Search for the cell housing the specified text and yield its (X, Y) center coordinate. 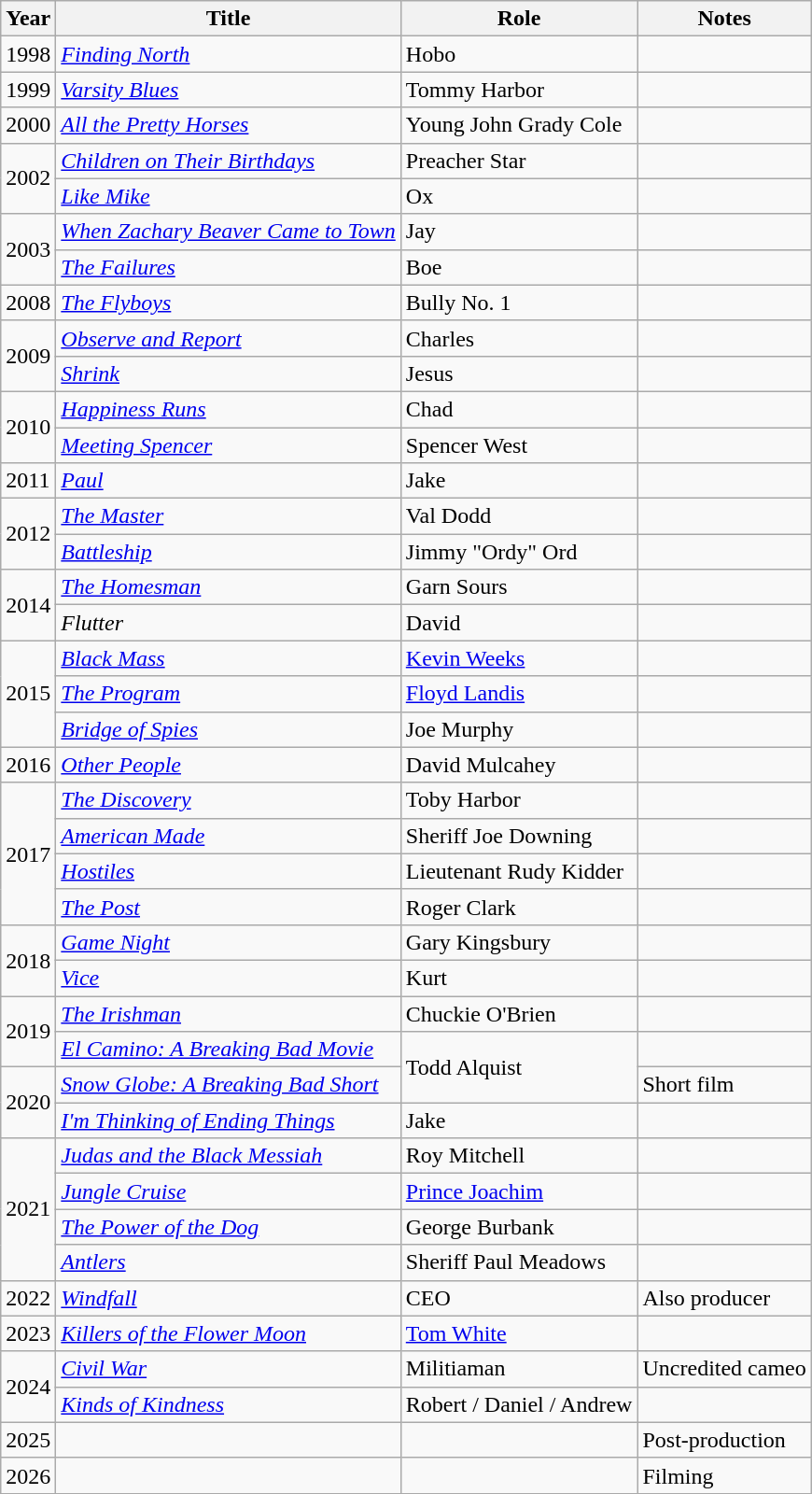
Robert / Daniel / Andrew (519, 1404)
2019 (28, 1031)
Jimmy "Ordy" Ord (519, 552)
David (519, 623)
2016 (28, 765)
Kevin Weeks (519, 658)
Like Mike (228, 196)
The Master (228, 516)
The Post (228, 907)
Garn Sours (519, 587)
Paul (228, 481)
Bridge of Spies (228, 729)
Finding North (228, 54)
Jay (519, 232)
Tommy Harbor (519, 90)
Hostiles (228, 871)
Preacher Star (519, 161)
Charles (519, 338)
The Power of the Dog (228, 1227)
Tom White (519, 1333)
The Homesman (228, 587)
David Mulcahey (519, 765)
George Burbank (519, 1227)
Vice (228, 978)
Spencer West (519, 445)
Militiaman (519, 1369)
Short film (724, 1085)
Jesus (519, 373)
2026 (28, 1475)
Jungle Cruise (228, 1191)
Filming (724, 1475)
Year (28, 19)
Kurt (519, 978)
Judas and the Black Messiah (228, 1156)
2025 (28, 1440)
2018 (28, 960)
Kinds of Kindness (228, 1404)
Notes (724, 19)
Floyd Landis (519, 694)
2015 (28, 694)
Killers of the Flower Moon (228, 1333)
Joe Murphy (519, 729)
The Irishman (228, 1013)
2008 (28, 303)
2024 (28, 1387)
1998 (28, 54)
Varsity Blues (228, 90)
2017 (28, 853)
2000 (28, 125)
2020 (28, 1103)
Happiness Runs (228, 409)
Sheriff Paul Meadows (519, 1262)
American Made (228, 836)
2009 (28, 356)
Other People (228, 765)
Role (519, 19)
Uncredited cameo (724, 1369)
Prince Joachim (519, 1191)
Toby Harbor (519, 800)
Children on Their Birthdays (228, 161)
Bully No. 1 (519, 303)
The Discovery (228, 800)
2014 (28, 605)
Ox (519, 196)
2022 (28, 1298)
Shrink (228, 373)
2003 (28, 249)
2023 (28, 1333)
Lieutenant Rudy Kidder (519, 871)
The Program (228, 694)
2011 (28, 481)
Boe (519, 267)
Post-production (724, 1440)
2002 (28, 178)
Meeting Spencer (228, 445)
Also producer (724, 1298)
Snow Globe: A Breaking Bad Short (228, 1085)
2012 (28, 534)
Civil War (228, 1369)
Chuckie O'Brien (519, 1013)
Flutter (228, 623)
Title (228, 19)
All the Pretty Horses (228, 125)
1999 (28, 90)
Roger Clark (519, 907)
Gary Kingsbury (519, 942)
The Failures (228, 267)
CEO (519, 1298)
Roy Mitchell (519, 1156)
2021 (28, 1209)
Todd Alquist (519, 1067)
The Flyboys (228, 303)
Val Dodd (519, 516)
El Camino: A Breaking Bad Movie (228, 1050)
Black Mass (228, 658)
Young John Grady Cole (519, 125)
Hobo (519, 54)
Game Night (228, 942)
2010 (28, 427)
Observe and Report (228, 338)
When Zachary Beaver Came to Town (228, 232)
Battleship (228, 552)
Antlers (228, 1262)
Windfall (228, 1298)
I'm Thinking of Ending Things (228, 1120)
Chad (519, 409)
Sheriff Joe Downing (519, 836)
